Locate the cell with the specified text and output its [x, y] center coordinate. 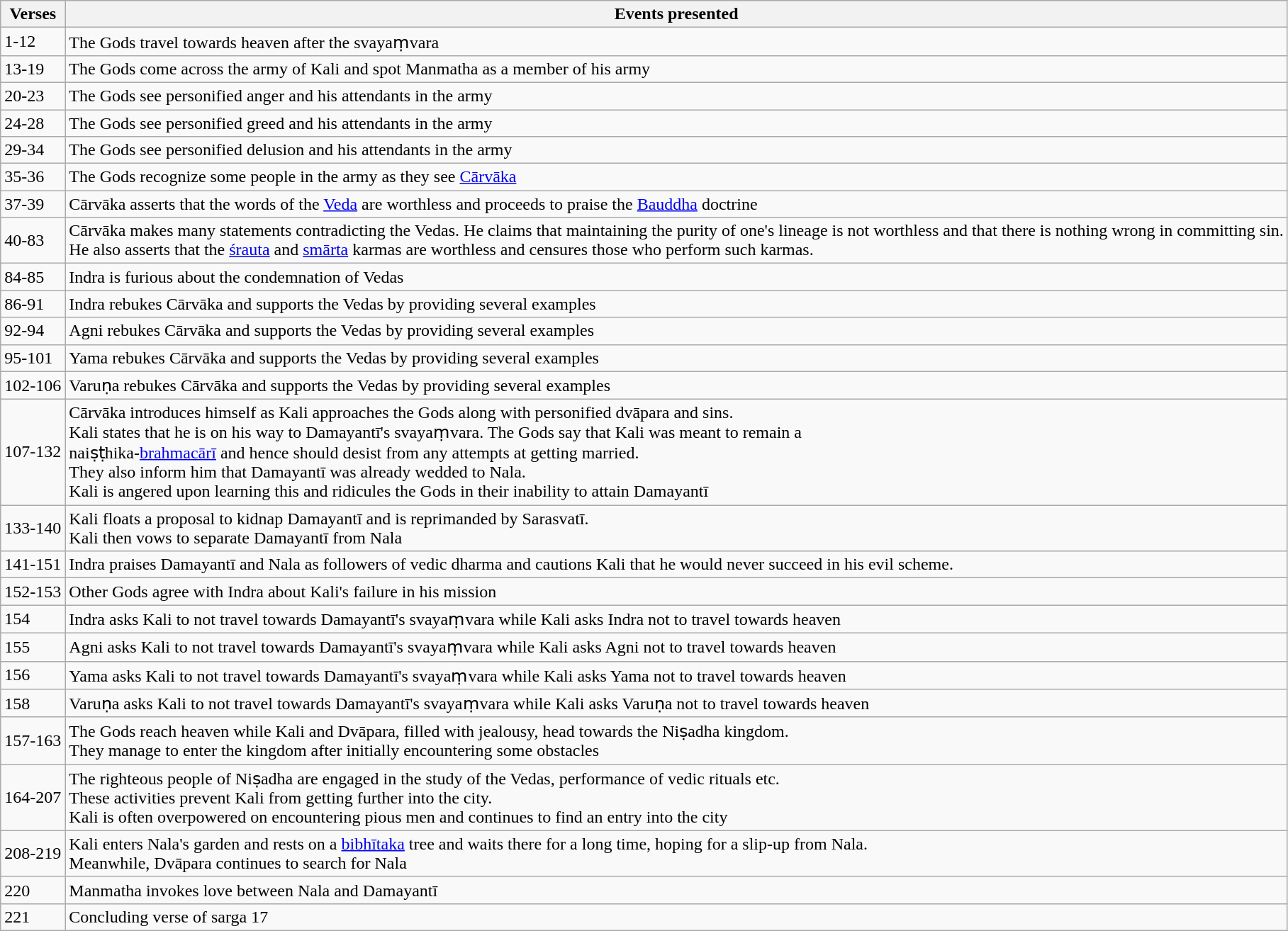
84-85 [33, 277]
154 [33, 619]
92-94 [33, 331]
20-23 [33, 96]
Varuṇa rebukes Cārvāka and supports the Vedas by providing several examples [676, 385]
221 [33, 917]
95-101 [33, 358]
Kali floats a proposal to kidnap Damayantī and is reprimanded by Sarasvatī. Kali then vows to separate Damayantī from Nala [676, 529]
Other Gods agree with Indra about Kali's failure in his mission [676, 592]
Indra rebukes Cārvāka and supports the Vedas by providing several examples [676, 304]
Concluding verse of sarga 17 [676, 917]
1-12 [33, 42]
155 [33, 647]
152-153 [33, 592]
102-106 [33, 385]
13-19 [33, 69]
Events presented [676, 14]
35-36 [33, 177]
Agni rebukes Cārvāka and supports the Vedas by providing several examples [676, 331]
Cārvāka asserts that the words of the Veda are worthless and proceeds to praise the Bauddha doctrine [676, 204]
Verses [33, 14]
107-132 [33, 452]
133-140 [33, 529]
Indra asks Kali to not travel towards Damayantī's svayaṃvara while Kali asks Indra not to travel towards heaven [676, 619]
Manmatha invokes love between Nala and Damayantī [676, 890]
24-28 [33, 123]
Yama rebukes Cārvāka and supports the Vedas by providing several examples [676, 358]
Indra praises Damayantī and Nala as followers of vedic dharma and cautions Kali that he would never succeed in his evil scheme. [676, 565]
Yama asks Kali to not travel towards Damayantī's svayaṃvara while Kali asks Yama not to travel towards heaven [676, 675]
Agni asks Kali to not travel towards Damayantī's svayaṃvara while Kali asks Agni not to travel towards heaven [676, 647]
37-39 [33, 204]
Indra is furious about the condemnation of Vedas [676, 277]
220 [33, 890]
The Gods see personified greed and his attendants in the army [676, 123]
208-219 [33, 853]
The Gods come across the army of Kali and spot Manmatha as a member of his army [676, 69]
The Gods recognize some people in the army as they see Cārvāka [676, 177]
40-83 [33, 241]
156 [33, 675]
86-91 [33, 304]
158 [33, 704]
The Gods see personified anger and his attendants in the army [676, 96]
164-207 [33, 798]
The Gods travel towards heaven after the svayaṃvara [676, 42]
Varuṇa asks Kali to not travel towards Damayantī's svayaṃvara while Kali asks Varuṇa not to travel towards heaven [676, 704]
The Gods see personified delusion and his attendants in the army [676, 150]
157-163 [33, 741]
29-34 [33, 150]
141-151 [33, 565]
